Scan for the cell matching the given text and deliver its (X, Y) coordinate at center. 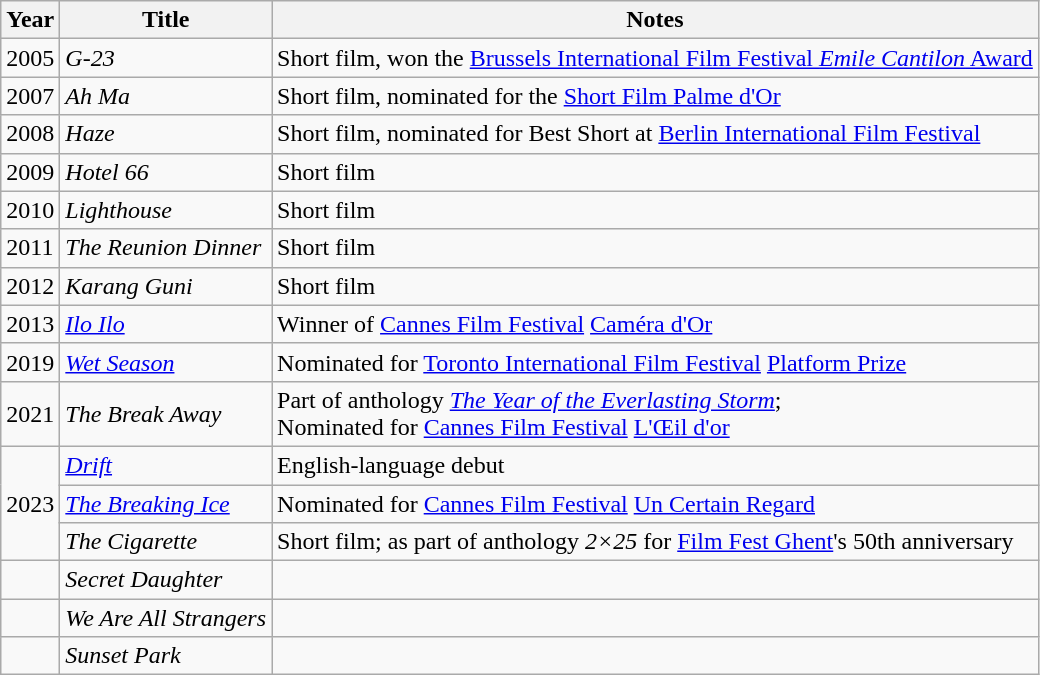
Ah Ma (166, 96)
2012 (30, 286)
2013 (30, 324)
2011 (30, 248)
2009 (30, 172)
Short film, nominated for the Short Film Palme d'Or (656, 96)
Karang Guni (166, 286)
The Reunion Dinner (166, 248)
2019 (30, 362)
Notes (656, 20)
Short film; as part of anthology 2×25 for Film Fest Ghent's 50th anniversary (656, 542)
Title (166, 20)
The Cigarette (166, 542)
Secret Daughter (166, 580)
2021 (30, 414)
English-language debut (656, 465)
Hotel 66 (166, 172)
Short film, won the Brussels International Film Festival Emile Cantilon Award (656, 58)
Ilo Ilo (166, 324)
2005 (30, 58)
Nominated for Cannes Film Festival Un Certain Regard (656, 503)
Haze (166, 134)
Wet Season (166, 362)
2007 (30, 96)
Year (30, 20)
Winner of Cannes Film Festival Caméra d'Or (656, 324)
Part of anthology The Year of the Everlasting Storm; Nominated for Cannes Film Festival L'Œil d'or (656, 414)
The Break Away (166, 414)
Drift (166, 465)
Short film, nominated for Best Short at Berlin International Film Festival (656, 134)
Sunset Park (166, 656)
Lighthouse (166, 210)
We Are All Strangers (166, 618)
2023 (30, 503)
G-23 (166, 58)
Nominated for Toronto International Film Festival Platform Prize (656, 362)
The Breaking Ice (166, 503)
2010 (30, 210)
2008 (30, 134)
